Find where the given text appears and provide that cell's center as (X, Y) coordinate. 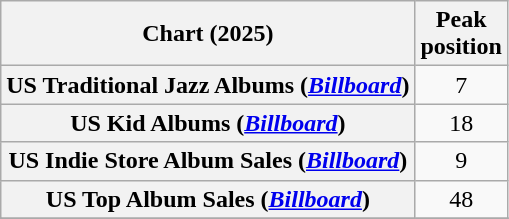
US Top Album Sales (Billboard) (208, 199)
US Indie Store Album Sales (Billboard) (208, 161)
Peak position (461, 34)
9 (461, 161)
18 (461, 123)
Chart (2025) (208, 34)
US Kid Albums (Billboard) (208, 123)
7 (461, 85)
US Traditional Jazz Albums (Billboard) (208, 85)
48 (461, 199)
